For the text-containing cell, return its midpoint in [x, y] coordinate format. 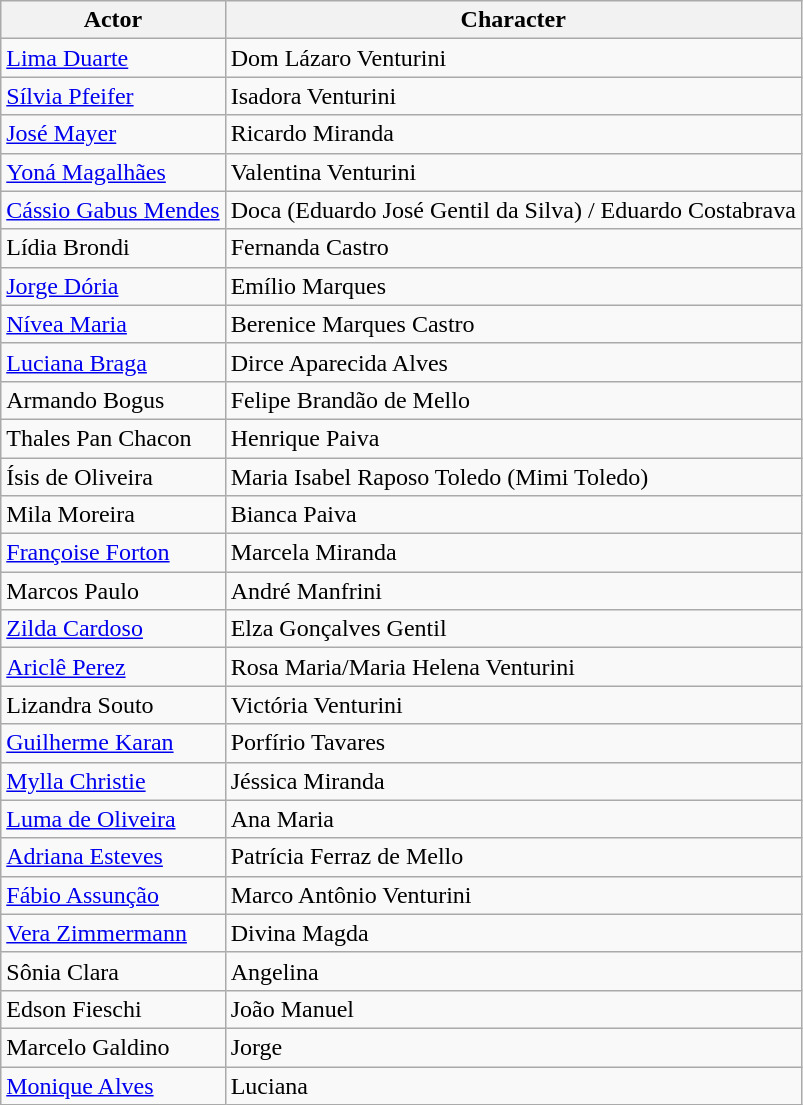
Henrique Paiva [513, 438]
Ariclê Perez [113, 667]
Jorge Dória [113, 286]
Emílio Marques [513, 286]
Guilherme Karan [113, 743]
Lídia Brondi [113, 248]
Jéssica Miranda [513, 781]
João Manuel [513, 1009]
André Manfrini [513, 591]
Ana Maria [513, 819]
Doca (Eduardo José Gentil da Silva) / Eduardo Costabrava [513, 210]
Porfírio Tavares [513, 743]
Adriana Esteves [113, 857]
Zilda Cardoso [113, 629]
Luciana [513, 1085]
Valentina Venturini [513, 172]
Felipe Brandão de Mello [513, 400]
Dirce Aparecida Alves [513, 362]
Victória Venturini [513, 705]
Fernanda Castro [513, 248]
Dom Lázaro Venturini [513, 58]
Marcela Miranda [513, 553]
Elza Gonçalves Gentil [513, 629]
Isadora Venturini [513, 96]
Berenice Marques Castro [513, 324]
Armando Bogus [113, 400]
José Mayer [113, 134]
Thales Pan Chacon [113, 438]
Françoise Forton [113, 553]
Ricardo Miranda [513, 134]
Angelina [513, 971]
Ísis de Oliveira [113, 477]
Patrícia Ferraz de Mello [513, 857]
Maria Isabel Raposo Toledo (Mimi Toledo) [513, 477]
Cássio Gabus Mendes [113, 210]
Sônia Clara [113, 971]
Luma de Oliveira [113, 819]
Rosa Maria/Maria Helena Venturini [513, 667]
Luciana Braga [113, 362]
Marco Antônio Venturini [513, 895]
Edson Fieschi [113, 1009]
Jorge [513, 1047]
Sílvia Pfeifer [113, 96]
Character [513, 20]
Mylla Christie [113, 781]
Marcos Paulo [113, 591]
Lizandra Souto [113, 705]
Divina Magda [513, 933]
Lima Duarte [113, 58]
Monique Alves [113, 1085]
Marcelo Galdino [113, 1047]
Bianca Paiva [513, 515]
Mila Moreira [113, 515]
Actor [113, 20]
Vera Zimmermann [113, 933]
Yoná Magalhães [113, 172]
Fábio Assunção [113, 895]
Nívea Maria [113, 324]
